Output the (X, Y) coordinate of the center of the cell containing the given text.  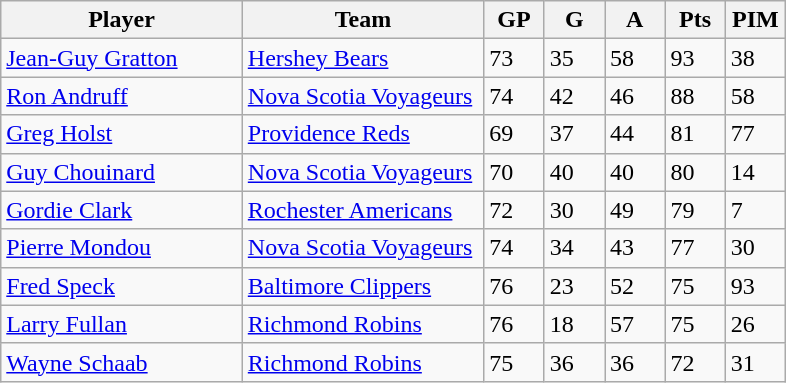
A (634, 20)
Larry Fullan (122, 324)
38 (755, 58)
42 (574, 96)
Rochester Americans (363, 210)
Jean-Guy Gratton (122, 58)
Pierre Mondou (122, 248)
44 (634, 134)
49 (634, 210)
73 (514, 58)
Wayne Schaab (122, 362)
81 (695, 134)
G (574, 20)
Fred Speck (122, 286)
Guy Chouinard (122, 172)
Team (363, 20)
18 (574, 324)
26 (755, 324)
57 (634, 324)
23 (574, 286)
37 (574, 134)
Greg Holst (122, 134)
Player (122, 20)
43 (634, 248)
Ron Andruff (122, 96)
Gordie Clark (122, 210)
PIM (755, 20)
GP (514, 20)
Pts (695, 20)
14 (755, 172)
46 (634, 96)
70 (514, 172)
52 (634, 286)
35 (574, 58)
80 (695, 172)
Baltimore Clippers (363, 286)
88 (695, 96)
34 (574, 248)
7 (755, 210)
79 (695, 210)
69 (514, 134)
Providence Reds (363, 134)
31 (755, 362)
Hershey Bears (363, 58)
